Scan for the cell matching the given text and deliver its (x, y) coordinate at center. 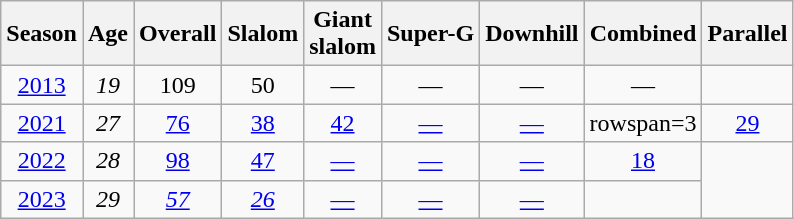
Overall (178, 34)
2021 (42, 123)
Parallel (748, 34)
rowspan=3 (643, 123)
18 (643, 161)
Age (108, 34)
Season (42, 34)
27 (108, 123)
Combined (643, 34)
98 (178, 161)
2022 (42, 161)
2013 (42, 85)
38 (263, 123)
Giantslalom (343, 34)
50 (263, 85)
Slalom (263, 34)
26 (263, 199)
Downhill (532, 34)
109 (178, 85)
19 (108, 85)
47 (263, 161)
Super-G (430, 34)
57 (178, 199)
76 (178, 123)
2023 (42, 199)
28 (108, 161)
42 (343, 123)
